For the text-containing cell, return its midpoint in [x, y] coordinate format. 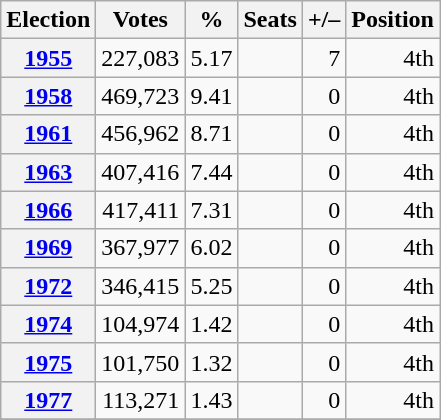
346,415 [140, 286]
6.02 [212, 248]
469,723 [140, 96]
1.32 [212, 362]
1.43 [212, 400]
1955 [48, 58]
1963 [48, 172]
417,411 [140, 210]
101,750 [140, 362]
9.41 [212, 96]
Position [393, 20]
5.17 [212, 58]
Votes [140, 20]
1.42 [212, 324]
Seats [270, 20]
104,974 [140, 324]
1972 [48, 286]
8.71 [212, 134]
113,271 [140, 400]
367,977 [140, 248]
407,416 [140, 172]
1958 [48, 96]
7.31 [212, 210]
1961 [48, 134]
1977 [48, 400]
7.44 [212, 172]
+/– [324, 20]
5.25 [212, 286]
Election [48, 20]
7 [324, 58]
% [212, 20]
1975 [48, 362]
456,962 [140, 134]
227,083 [140, 58]
1974 [48, 324]
1966 [48, 210]
1969 [48, 248]
